Locate the cell with the specified text and output its (x, y) center coordinate. 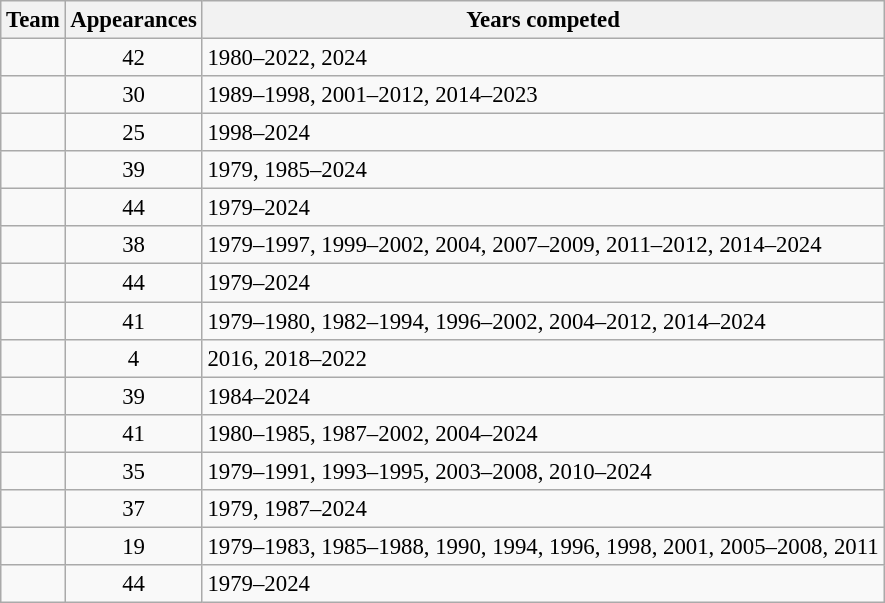
1979, 1987–2024 (543, 509)
Years competed (543, 20)
19 (134, 546)
1980–1985, 1987–2002, 2004–2024 (543, 433)
1979–1991, 1993–1995, 2003–2008, 2010–2024 (543, 471)
38 (134, 245)
1989–1998, 2001–2012, 2014–2023 (543, 95)
42 (134, 58)
Appearances (134, 20)
1979–1997, 1999–2002, 2004, 2007–2009, 2011–2012, 2014–2024 (543, 245)
4 (134, 358)
25 (134, 133)
1998–2024 (543, 133)
1979, 1985–2024 (543, 170)
1984–2024 (543, 396)
1979–1980, 1982–1994, 1996–2002, 2004–2012, 2014–2024 (543, 321)
1979–1983, 1985–1988, 1990, 1994, 1996, 1998, 2001, 2005–2008, 2011 (543, 546)
35 (134, 471)
Team (33, 20)
1980–2022, 2024 (543, 58)
30 (134, 95)
37 (134, 509)
2016, 2018–2022 (543, 358)
